Return (x, y) of the center of cell containing provided text 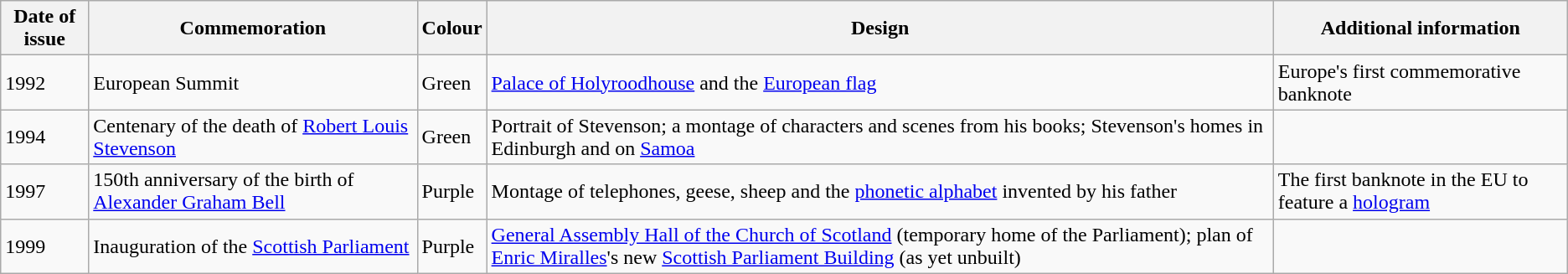
150th anniversary of the birth of Alexander Graham Bell (253, 191)
Palace of Holyroodhouse and the European flag (879, 82)
Design (879, 28)
Commemoration (253, 28)
Portrait of Stevenson; a montage of characters and scenes from his books; Stevenson's homes in Edinburgh and on Samoa (879, 137)
Centenary of the death of Robert Louis Stevenson (253, 137)
Montage of telephones, geese, sheep and the phonetic alphabet invented by his father (879, 191)
Additional information (1421, 28)
Europe's first commemorative banknote (1421, 82)
1994 (45, 137)
Colour (452, 28)
Date of issue (45, 28)
The first banknote in the EU to feature a hologram (1421, 191)
European Summit (253, 82)
Inauguration of the Scottish Parliament (253, 246)
1999 (45, 246)
1997 (45, 191)
1992 (45, 82)
